Return [X, Y] of the center of cell containing provided text 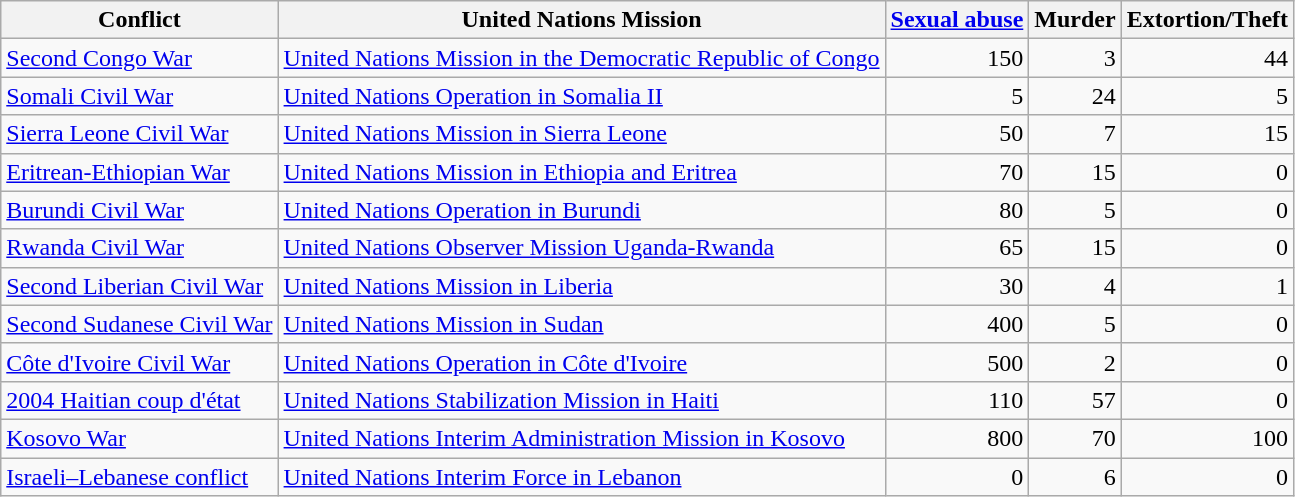
6 [1075, 477]
Côte d'Ivoire Civil War [140, 362]
24 [1075, 96]
30 [957, 286]
United Nations Operation in Burundi [582, 210]
United Nations Mission in Sudan [582, 324]
2 [1075, 362]
United Nations Observer Mission Uganda-Rwanda [582, 248]
110 [957, 400]
3 [1075, 58]
Murder [1075, 20]
United Nations Operation in Somalia II [582, 96]
Second Congo War [140, 58]
United Nations Mission in Liberia [582, 286]
Eritrean-Ethiopian War [140, 172]
Kosovo War [140, 438]
800 [957, 438]
Sexual abuse [957, 20]
United Nations Interim Administration Mission in Kosovo [582, 438]
4 [1075, 286]
Second Sudanese Civil War [140, 324]
Conflict [140, 20]
Second Liberian Civil War [140, 286]
2004 Haitian coup d'état [140, 400]
United Nations Stabilization Mission in Haiti [582, 400]
1 [1207, 286]
50 [957, 134]
44 [1207, 58]
Sierra Leone Civil War [140, 134]
150 [957, 58]
Israeli–Lebanese conflict [140, 477]
United Nations Mission [582, 20]
United Nations Operation in Côte d'Ivoire [582, 362]
United Nations Mission in the Democratic Republic of Congo [582, 58]
Rwanda Civil War [140, 248]
United Nations Mission in Ethiopia and Eritrea [582, 172]
57 [1075, 400]
United Nations Mission in Sierra Leone [582, 134]
Extortion/Theft [1207, 20]
400 [957, 324]
100 [1207, 438]
Burundi Civil War [140, 210]
7 [1075, 134]
65 [957, 248]
United Nations Interim Force in Lebanon [582, 477]
Somali Civil War [140, 96]
500 [957, 362]
80 [957, 210]
